Provide the (x, y) coordinate of the cell's center where the given text is located.  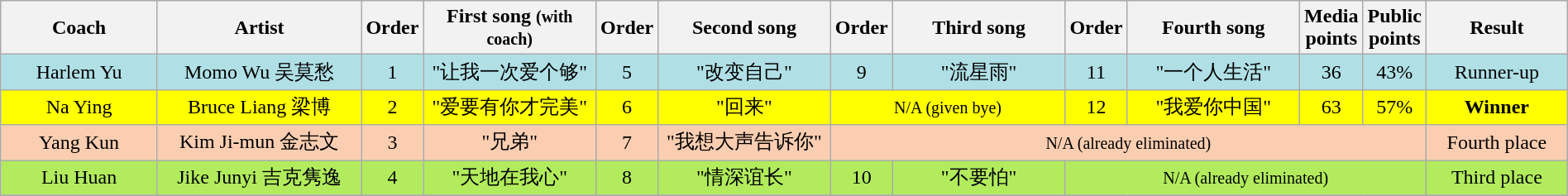
"一个人生活" (1214, 73)
Media points (1331, 28)
Bruce Liang 梁博 (260, 108)
4 (392, 179)
Artist (260, 28)
9 (862, 73)
36 (1331, 73)
Public points (1394, 28)
"我想大声告诉你" (744, 142)
Second song (744, 28)
Fourth place (1497, 142)
7 (627, 142)
"让我一次爱个够" (509, 73)
First song (with coach) (509, 28)
N/A (given bye) (948, 108)
Fourth song (1214, 28)
"流星雨" (979, 73)
63 (1331, 108)
"爱要有你才完美" (509, 108)
10 (862, 179)
2 (392, 108)
Third song (979, 28)
"不要怕" (979, 179)
57% (1394, 108)
"回来" (744, 108)
"兄弟" (509, 142)
Liu Huan (79, 179)
6 (627, 108)
Coach (79, 28)
5 (627, 73)
"改变自己" (744, 73)
Jike Junyi 吉克隽逸 (260, 179)
12 (1097, 108)
Harlem Yu (79, 73)
"我爱你中国" (1214, 108)
1 (392, 73)
Na Ying (79, 108)
Winner (1497, 108)
8 (627, 179)
"天地在我心" (509, 179)
43% (1394, 73)
Momo Wu 吴莫愁 (260, 73)
Kim Ji-mun 金志文 (260, 142)
Yang Kun (79, 142)
11 (1097, 73)
"情深谊长" (744, 179)
Runner-up (1497, 73)
Third place (1497, 179)
Result (1497, 28)
3 (392, 142)
